Detect which cell encompasses the target text, then output its (X, Y) center coordinate. 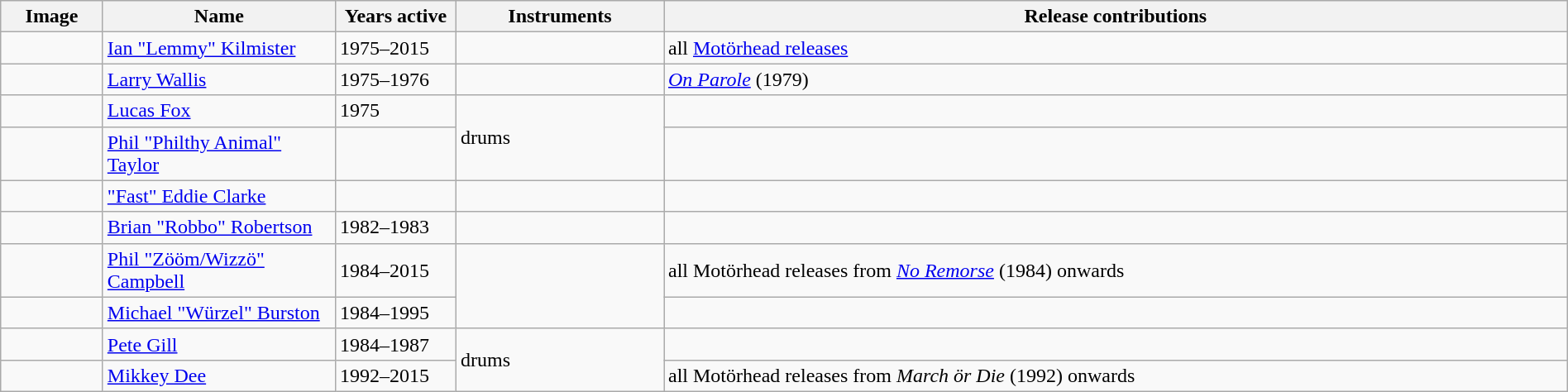
all Motörhead releases from March ör Die (1992) onwards (1115, 375)
1984–2015 (395, 270)
Phil "Philthy Animal" Taylor (218, 154)
Brian "Robbo" Robertson (218, 227)
1992–2015 (395, 375)
1984–1995 (395, 313)
Release contributions (1115, 17)
Image (52, 17)
1984–1987 (395, 344)
1982–1983 (395, 227)
all Motörhead releases (1115, 48)
Larry Wallis (218, 79)
Pete Gill (218, 344)
1975–1976 (395, 79)
Ian "Lemmy" Kilmister (218, 48)
Instruments (559, 17)
Years active (395, 17)
1975–2015 (395, 48)
On Parole (1979) (1115, 79)
"Fast" Eddie Clarke (218, 196)
Name (218, 17)
Michael "Würzel" Burston (218, 313)
Lucas Fox (218, 111)
Mikkey Dee (218, 375)
1975 (395, 111)
Phil "Zööm/Wizzö" Campbell (218, 270)
all Motörhead releases from No Remorse (1984) onwards (1115, 270)
